Pinpoint the cell where the given text exists, returning its (x, y) midpoint coordinate. 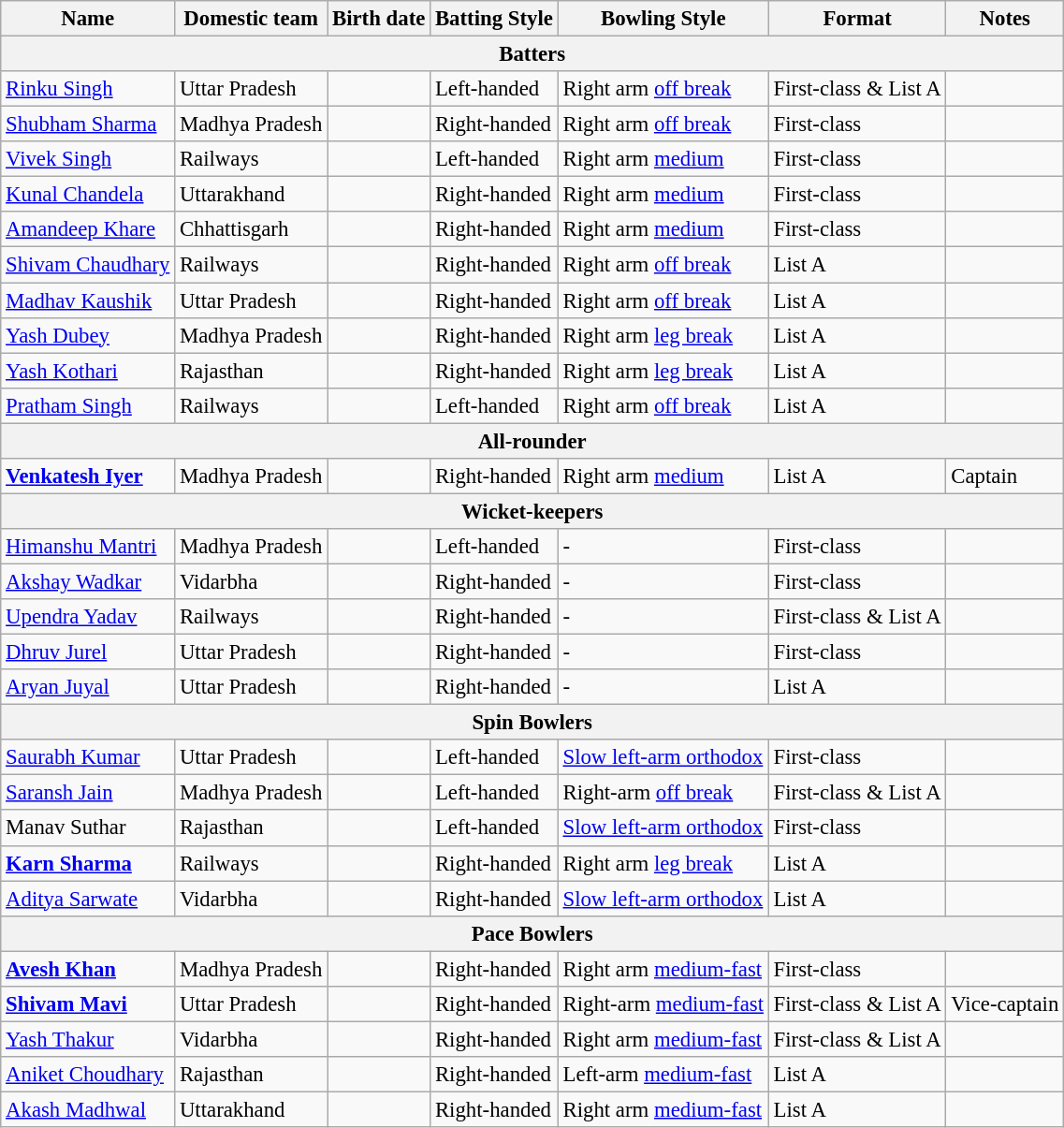
Karn Sharma (88, 863)
Yash Dubey (88, 335)
Avesh Khan (88, 969)
Spin Bowlers (532, 723)
Vivek Singh (88, 159)
Shivam Mavi (88, 1004)
Madhav Kaushik (88, 300)
Chhattisgarh (251, 229)
Manav Suthar (88, 828)
Name (88, 19)
Rinku Singh (88, 89)
Aryan Juyal (88, 687)
Batting Style (494, 19)
Yash Kothari (88, 371)
Left-arm medium-fast (663, 1075)
Amandeep Khare (88, 229)
Domestic team (251, 19)
Notes (1005, 19)
Birth date (379, 19)
Aniket Choudhary (88, 1075)
Aditya Sarwate (88, 899)
Upendra Yadav (88, 617)
Pratham Singh (88, 405)
Captain (1005, 476)
Format (857, 19)
Right-arm medium-fast (663, 1004)
Pace Bowlers (532, 933)
Shivam Chaudhary (88, 265)
Akash Madhwal (88, 1109)
Vice-captain (1005, 1004)
Venkatesh Iyer (88, 476)
Kunal Chandela (88, 195)
Saurabh Kumar (88, 757)
Yash Thakur (88, 1039)
Wicket-keepers (532, 511)
Bowling Style (663, 19)
Himanshu Mantri (88, 547)
Akshay Wadkar (88, 581)
Batters (532, 54)
Shubham Sharma (88, 125)
Right-arm off break (663, 793)
Saransh Jain (88, 793)
Dhruv Jurel (88, 652)
All-rounder (532, 441)
